Scan for the cell matching the given text and deliver its (x, y) coordinate at center. 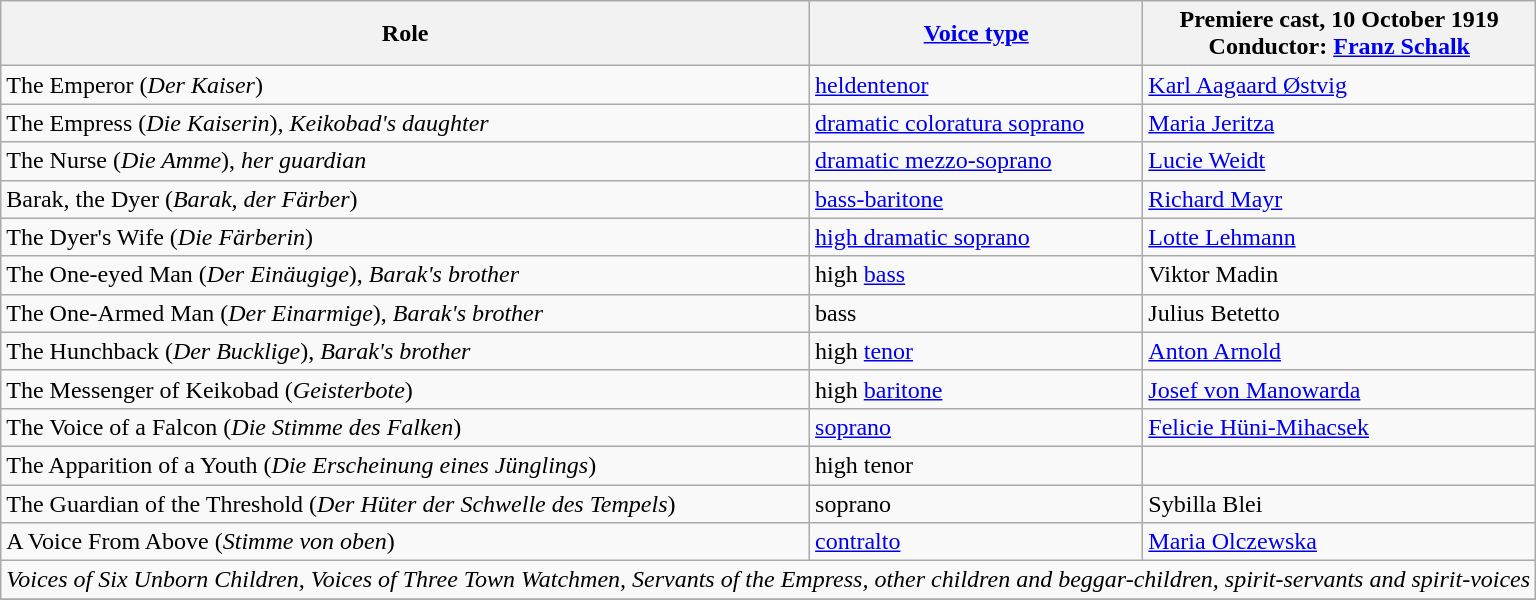
Maria Olczewska (1340, 542)
Voice type (976, 34)
high dramatic soprano (976, 237)
Role (406, 34)
Viktor Madin (1340, 275)
The Empress (Die Kaiserin), Keikobad's daughter (406, 123)
bass (976, 313)
The One-eyed Man (Der Einäugige), Barak's brother (406, 275)
Sybilla Blei (1340, 503)
The Hunchback (Der Bucklige), Barak's brother (406, 351)
Lotte Lehmann (1340, 237)
The Nurse (Die Amme), her guardian (406, 161)
Maria Jeritza (1340, 123)
The Emperor (Der Kaiser) (406, 85)
Richard Mayr (1340, 199)
dramatic coloratura soprano (976, 123)
The Guardian of the Threshold (Der Hüter der Schwelle des Tempels) (406, 503)
high bass (976, 275)
heldentenor (976, 85)
bass-baritone (976, 199)
dramatic mezzo-soprano (976, 161)
Lucie Weidt (1340, 161)
high baritone (976, 389)
Barak, the Dyer (Barak, der Färber) (406, 199)
Felicie Hüni-Mihacsek (1340, 427)
A Voice From Above (Stimme von oben) (406, 542)
The Messenger of Keikobad (Geisterbote) (406, 389)
contralto (976, 542)
Anton Arnold (1340, 351)
The Voice of a Falcon (Die Stimme des Falken) (406, 427)
Josef von Manowarda (1340, 389)
The Apparition of a Youth (Die Erscheinung eines Jünglings) (406, 465)
Julius Betetto (1340, 313)
Karl Aagaard Østvig (1340, 85)
The One-Armed Man (Der Einarmige), Barak's brother (406, 313)
Premiere cast, 10 October 1919Conductor: Franz Schalk (1340, 34)
The Dyer's Wife (Die Färberin) (406, 237)
